Output the (x, y) coordinate of the center of the cell containing the given text.  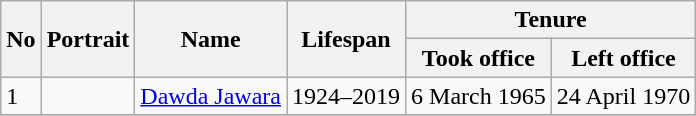
6 March 1965 (479, 96)
24 April 1970 (623, 96)
Tenure (551, 20)
No (21, 39)
1 (21, 96)
1924–2019 (346, 96)
Dawda Jawara (211, 96)
Name (211, 39)
Portrait (88, 39)
Took office (479, 58)
Lifespan (346, 39)
Left office (623, 58)
